Identify which cell holds the provided text, then report its [x, y] central coordinate. 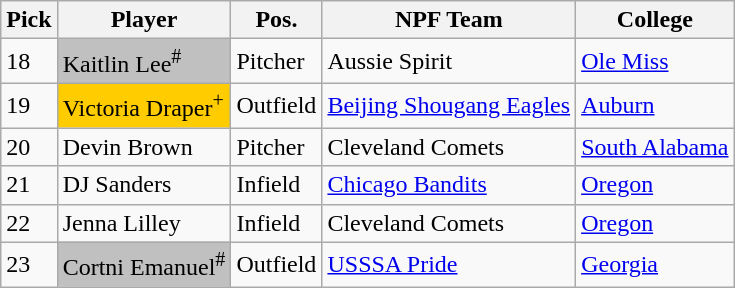
Devin Brown [144, 147]
20 [29, 147]
Ole Miss [655, 62]
21 [29, 185]
22 [29, 223]
Kaitlin Lee# [144, 62]
College [655, 20]
19 [29, 106]
Cortni Emanuel# [144, 264]
18 [29, 62]
DJ Sanders [144, 185]
Jenna Lilley [144, 223]
Auburn [655, 106]
NPF Team [449, 20]
Chicago Bandits [449, 185]
USSSA Pride [449, 264]
Pick [29, 20]
South Alabama [655, 147]
Aussie Spirit [449, 62]
Player [144, 20]
Georgia [655, 264]
Beijing Shougang Eagles [449, 106]
23 [29, 264]
Victoria Draper+ [144, 106]
Pos. [276, 20]
